Detect which cell encompasses the target text, then output its (X, Y) center coordinate. 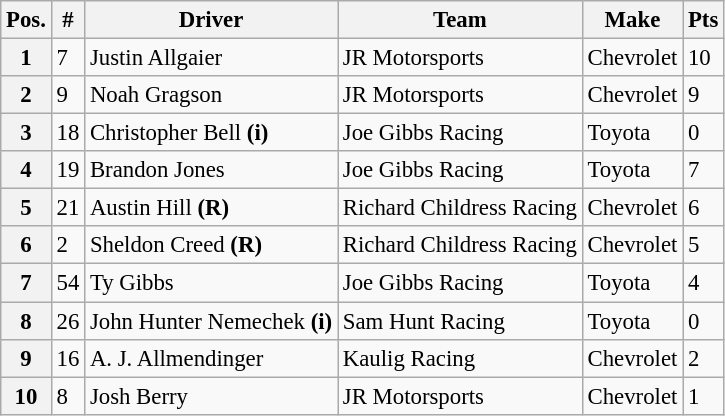
Sheldon Creed (R) (212, 245)
Kaulig Racing (460, 358)
Josh Berry (212, 396)
Noah Gragson (212, 95)
Pos. (26, 20)
Pts (704, 20)
A. J. Allmendinger (212, 358)
Sam Hunt Racing (460, 321)
Austin Hill (R) (212, 208)
Make (632, 20)
16 (68, 358)
Team (460, 20)
Driver (212, 20)
21 (68, 208)
19 (68, 170)
# (68, 20)
John Hunter Nemechek (i) (212, 321)
Brandon Jones (212, 170)
Ty Gibbs (212, 283)
Justin Allgaier (212, 58)
Christopher Bell (i) (212, 133)
3 (26, 133)
54 (68, 283)
18 (68, 133)
26 (68, 321)
